From the cell containing the given text, extract its center point as [x, y] coordinate. 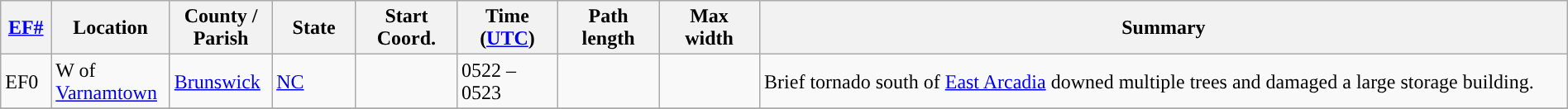
Start Coord. [406, 28]
Brief tornado south of East Arcadia downed multiple trees and damaged a large storage building. [1164, 81]
0522 – 0523 [507, 81]
State [314, 28]
EF# [26, 28]
W of Varnamtown [111, 81]
NC [314, 81]
Location [111, 28]
County / Parish [220, 28]
Summary [1164, 28]
Max width [710, 28]
Time (UTC) [507, 28]
Path length [608, 28]
EF0 [26, 81]
Brunswick [220, 81]
